For the text-containing cell, return its midpoint in [x, y] coordinate format. 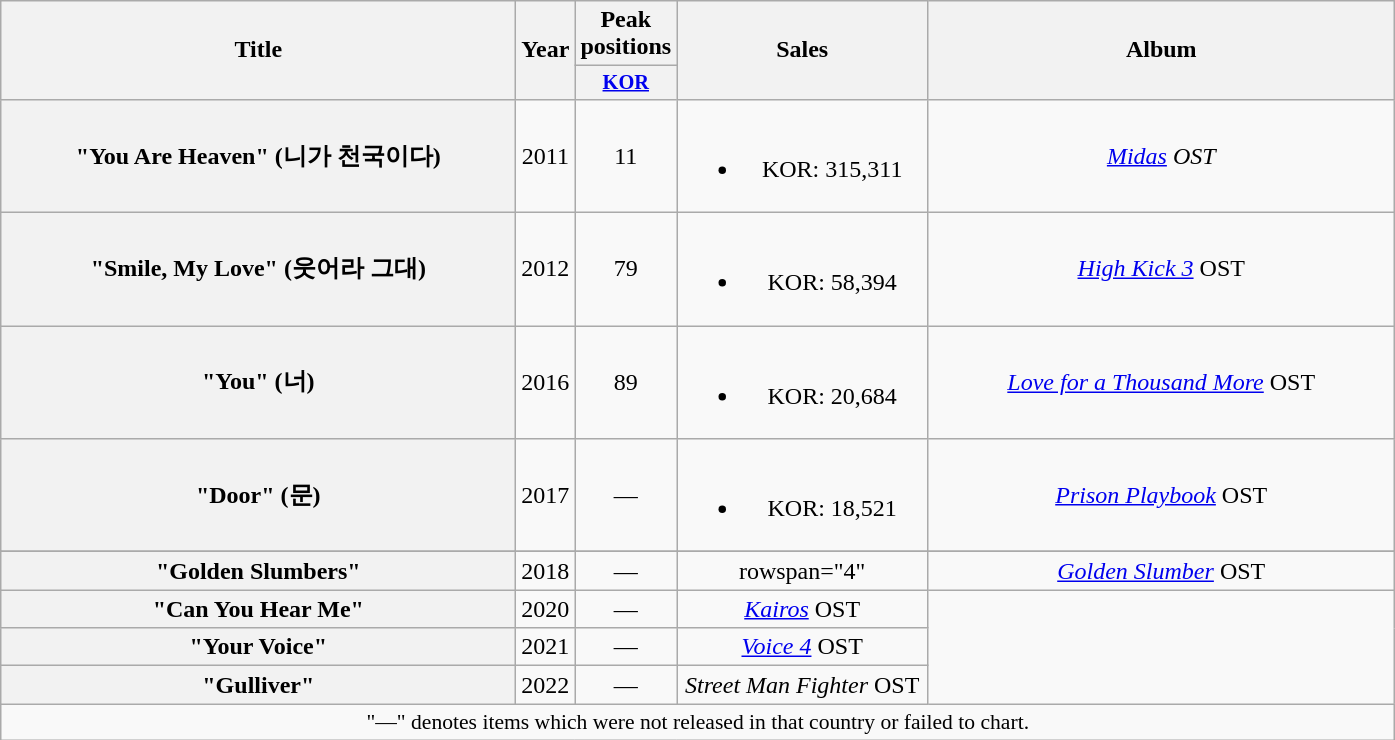
KOR: 58,394 [802, 270]
2020 [546, 609]
KOR: 20,684 [802, 382]
2022 [546, 685]
KOR: 315,311 [802, 156]
89 [626, 382]
79 [626, 270]
"You Are Heaven" (니가 천국이다) [258, 156]
Voice 4 OST [802, 647]
KOR [626, 83]
11 [626, 156]
Title [258, 50]
Golden Slumber OST [1162, 571]
Midas OST [1162, 156]
Kairos OST [802, 609]
Love for a Thousand More OST [1162, 382]
High Kick 3 OST [1162, 270]
"Smile, My Love" (웃어라 그대) [258, 270]
"Golden Slumbers" [258, 571]
Album [1162, 50]
KOR: 18,521 [802, 496]
"Your Voice" [258, 647]
2021 [546, 647]
"—" denotes items which were not released in that country or failed to chart. [698, 722]
2011 [546, 156]
Street Man Fighter OST [802, 685]
"Can You Hear Me" [258, 609]
"You" (너) [258, 382]
2012 [546, 270]
Peak positions [626, 34]
2018 [546, 571]
Sales [802, 50]
Year [546, 50]
Prison Playbook OST [1162, 496]
rowspan="4" [802, 571]
"Door" (문) [258, 496]
2016 [546, 382]
2017 [546, 496]
"Gulliver" [258, 685]
